Return (x, y) of the center of cell containing provided text 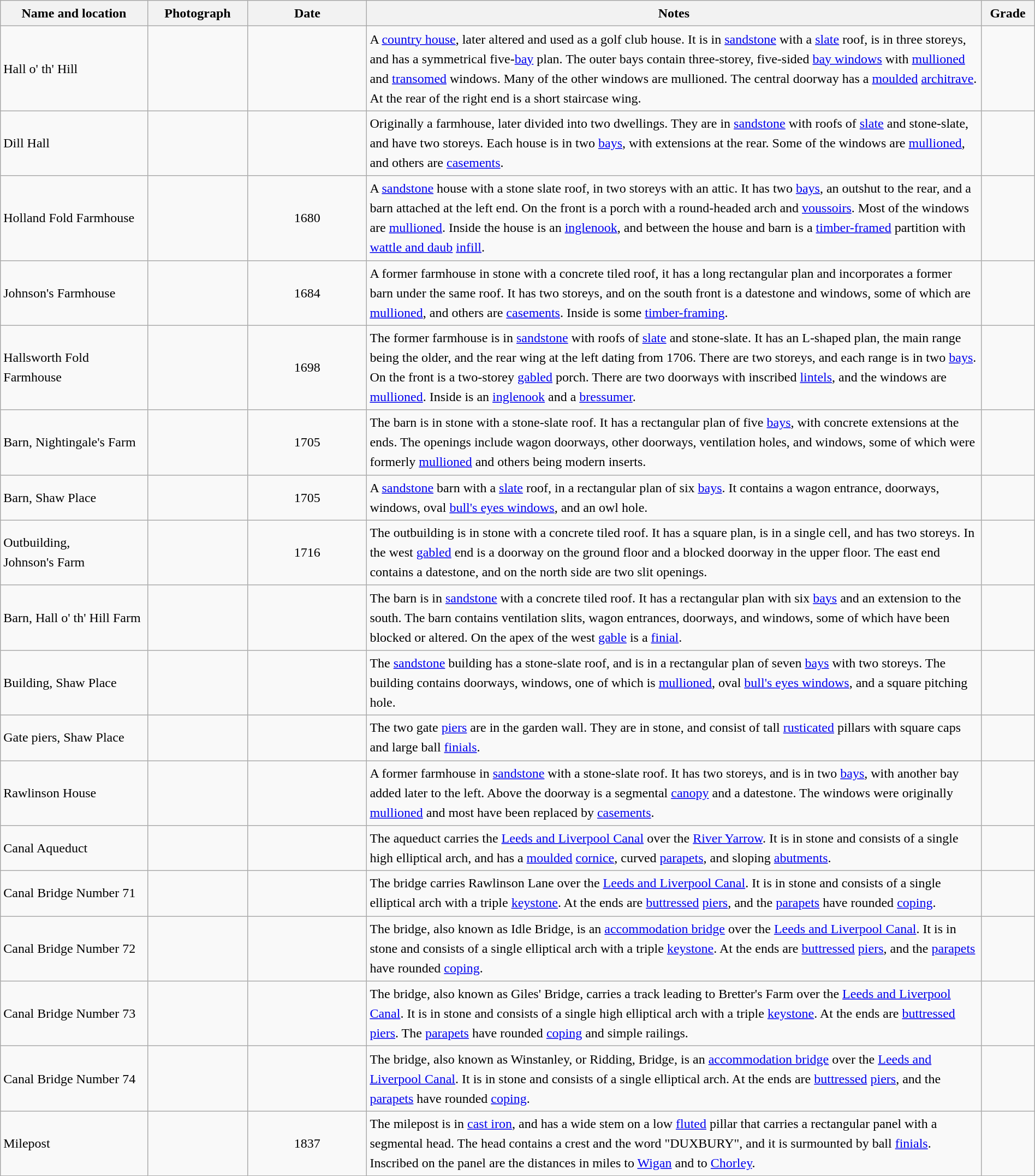
Grade (1008, 13)
Johnson's Farmhouse (74, 292)
1716 (307, 552)
Barn, Shaw Place (74, 498)
Photograph (198, 13)
Hall o' th' Hill (74, 69)
Dill Hall (74, 143)
Outbuilding,Johnson's Farm (74, 552)
Canal Bridge Number 73 (74, 1014)
Barn, Nightingale's Farm (74, 442)
Name and location (74, 13)
Canal Bridge Number 72 (74, 948)
Canal Bridge Number 74 (74, 1078)
1684 (307, 292)
Gate piers, Shaw Place (74, 738)
Notes (674, 13)
Rawlinson House (74, 793)
Canal Aqueduct (74, 848)
Hallsworth Fold Farmhouse (74, 368)
The two gate piers are in the garden wall. They are in stone, and consist of tall rusticated pillars with square caps and large ball finials. (674, 738)
Date (307, 13)
Holland Fold Farmhouse (74, 218)
Building, Shaw Place (74, 682)
1698 (307, 368)
Milepost (74, 1144)
1837 (307, 1144)
Canal Bridge Number 71 (74, 894)
Barn, Hall o' th' Hill Farm (74, 618)
1680 (307, 218)
